Extract the (x, y) coordinate from the center of the cell holding the provided text.  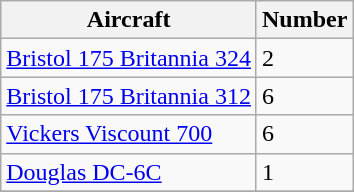
Number (304, 20)
Vickers Viscount 700 (129, 134)
Bristol 175 Britannia 324 (129, 58)
Douglas DC-6C (129, 172)
2 (304, 58)
Bristol 175 Britannia 312 (129, 96)
Aircraft (129, 20)
1 (304, 172)
